Search for the cell housing the specified text and yield its (X, Y) center coordinate. 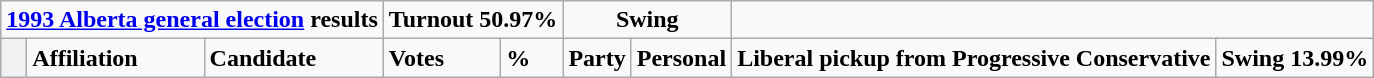
Personal (681, 58)
Affiliation (116, 58)
Swing 13.99% (1295, 58)
Turnout 50.97% (473, 20)
1993 Alberta general election results (192, 20)
Swing (648, 20)
Votes (442, 58)
Candidate (294, 58)
% (532, 58)
Party (597, 58)
Liberal pickup from Progressive Conservative (974, 58)
